Capture the cell that displays the provided text and extract its (x, y) central coordinate. 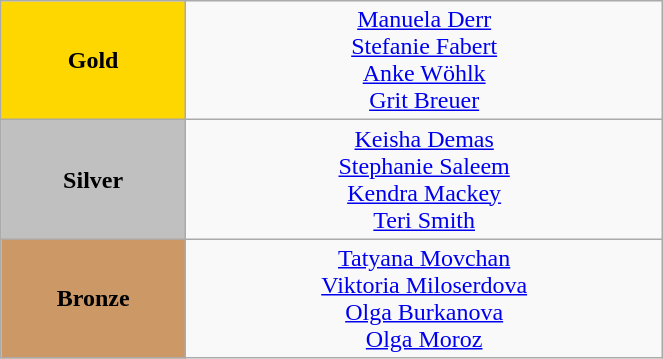
Manuela DerrStefanie FabertAnke WöhlkGrit Breuer (424, 60)
Bronze (94, 298)
Silver (94, 180)
Tatyana MovchanViktoria MiloserdovaOlga BurkanovaOlga Moroz (424, 298)
Gold (94, 60)
Keisha DemasStephanie SaleemKendra MackeyTeri Smith (424, 180)
